Detect which cell encompasses the target text, then output its (X, Y) center coordinate. 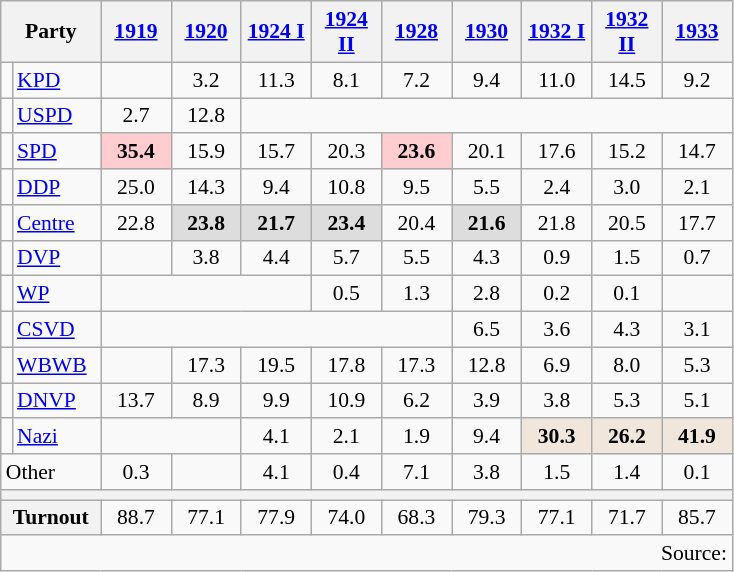
22.8 (136, 223)
5.1 (697, 401)
Other (51, 472)
DDP (56, 187)
14.3 (206, 187)
10.9 (346, 401)
2.8 (487, 294)
17.7 (697, 223)
3.6 (557, 330)
0.5 (346, 294)
21.7 (276, 223)
Nazi (56, 437)
WP (56, 294)
26.2 (627, 437)
14.7 (697, 152)
1928 (416, 32)
20.3 (346, 152)
21.6 (487, 223)
1933 (697, 32)
CSVD (56, 330)
10.8 (346, 187)
15.2 (627, 152)
1932 I (557, 32)
85.7 (697, 518)
9.2 (697, 80)
1.3 (416, 294)
DVP (56, 258)
KPD (56, 80)
WBWB (56, 365)
20.4 (416, 223)
23.4 (346, 223)
0.7 (697, 258)
SPD (56, 152)
2.7 (136, 116)
79.3 (487, 518)
77.9 (276, 518)
74.0 (346, 518)
71.7 (627, 518)
17.8 (346, 365)
14.5 (627, 80)
41.9 (697, 437)
3.2 (206, 80)
6.5 (487, 330)
13.7 (136, 401)
8.9 (206, 401)
88.7 (136, 518)
5.7 (346, 258)
21.8 (557, 223)
11.0 (557, 80)
7.2 (416, 80)
15.9 (206, 152)
68.3 (416, 518)
6.9 (557, 365)
1920 (206, 32)
30.3 (557, 437)
8.0 (627, 365)
Party (51, 32)
1924 II (346, 32)
1.4 (627, 472)
1.9 (416, 437)
USPD (56, 116)
9.9 (276, 401)
9.5 (416, 187)
19.5 (276, 365)
20.1 (487, 152)
0.4 (346, 472)
2.4 (557, 187)
0.2 (557, 294)
8.1 (346, 80)
0.9 (557, 258)
3.9 (487, 401)
6.2 (416, 401)
1930 (487, 32)
DNVP (56, 401)
1924 I (276, 32)
4.4 (276, 258)
0.3 (136, 472)
23.8 (206, 223)
35.4 (136, 152)
1932 II (627, 32)
Source: (366, 554)
15.7 (276, 152)
3.0 (627, 187)
Turnout (51, 518)
7.1 (416, 472)
11.3 (276, 80)
1919 (136, 32)
25.0 (136, 187)
23.6 (416, 152)
Centre (56, 223)
17.6 (557, 152)
3.1 (697, 330)
20.5 (627, 223)
